Output the [x, y] coordinate of the center of the cell containing the given text.  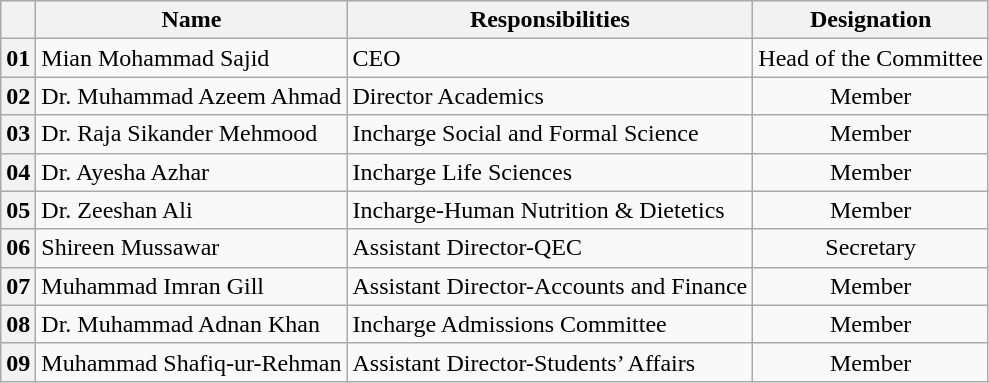
CEO [550, 58]
Designation [871, 20]
Director Academics [550, 96]
01 [18, 58]
05 [18, 210]
Assistant Director-QEC [550, 248]
Muhammad Shafiq-ur-Rehman [192, 362]
Incharge Life Sciences [550, 172]
Mian Mohammad Sajid [192, 58]
Incharge-Human Nutrition & Dietetics [550, 210]
Incharge Admissions Committee [550, 324]
02 [18, 96]
Responsibilities [550, 20]
Name [192, 20]
09 [18, 362]
Dr. Muhammad Azeem Ahmad [192, 96]
Muhammad Imran Gill [192, 286]
Assistant Director-Accounts and Finance [550, 286]
08 [18, 324]
03 [18, 134]
07 [18, 286]
Head of the Committee [871, 58]
Incharge Social and Formal Science [550, 134]
06 [18, 248]
Dr. Ayesha Azhar [192, 172]
Assistant Director-Students’ Affairs [550, 362]
Shireen Mussawar [192, 248]
04 [18, 172]
Dr. Zeeshan Ali [192, 210]
Dr. Raja Sikander Mehmood [192, 134]
Secretary [871, 248]
Dr. Muhammad Adnan Khan [192, 324]
